Extract the (x, y) coordinate from the center of the cell holding the provided text.  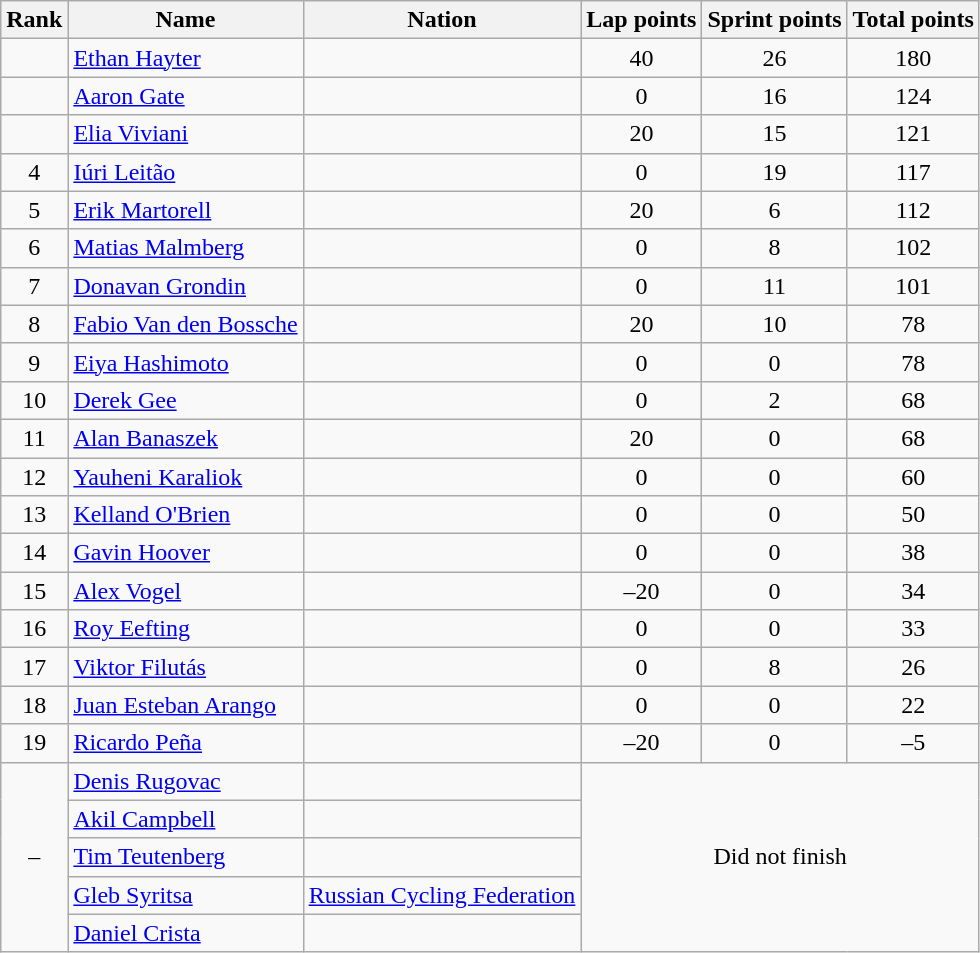
Juan Esteban Arango (186, 705)
Iúri Leitão (186, 172)
Rank (34, 20)
34 (913, 591)
Viktor Filutás (186, 667)
2 (774, 400)
Lap points (642, 20)
Denis Rugovac (186, 781)
Nation (442, 20)
Name (186, 20)
13 (34, 515)
– (34, 857)
121 (913, 134)
Alan Banaszek (186, 438)
Alex Vogel (186, 591)
Ethan Hayter (186, 58)
60 (913, 477)
Elia Viviani (186, 134)
17 (34, 667)
117 (913, 172)
Matias Malmberg (186, 248)
7 (34, 286)
9 (34, 362)
Total points (913, 20)
Derek Gee (186, 400)
Daniel Crista (186, 933)
18 (34, 705)
124 (913, 96)
101 (913, 286)
Sprint points (774, 20)
Tim Teutenberg (186, 857)
Roy Eefting (186, 629)
Fabio Van den Bossche (186, 324)
Eiya Hashimoto (186, 362)
Kelland O'Brien (186, 515)
102 (913, 248)
Aaron Gate (186, 96)
12 (34, 477)
40 (642, 58)
Russian Cycling Federation (442, 895)
Did not finish (780, 857)
112 (913, 210)
180 (913, 58)
–5 (913, 743)
Ricardo Peña (186, 743)
5 (34, 210)
38 (913, 553)
Yauheni Karaliok (186, 477)
4 (34, 172)
Akil Campbell (186, 819)
22 (913, 705)
14 (34, 553)
Donavan Grondin (186, 286)
50 (913, 515)
Gleb Syritsa (186, 895)
Erik Martorell (186, 210)
Gavin Hoover (186, 553)
33 (913, 629)
